Provide the [x, y] coordinate of the cell's center where the given text is located.  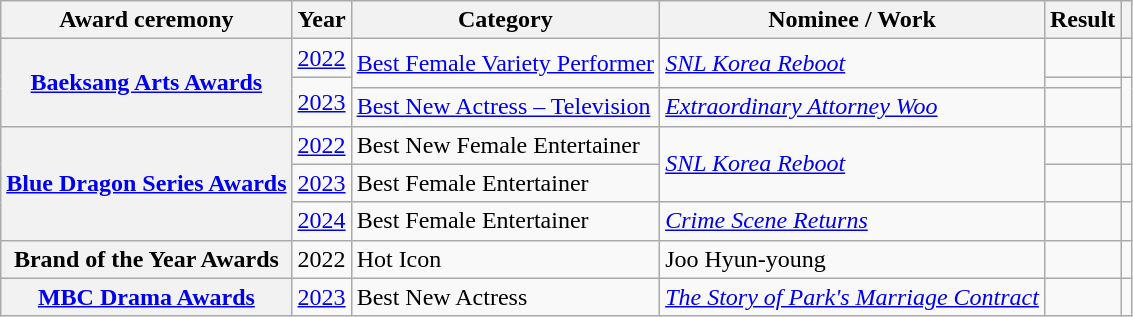
Best New Female Entertainer [506, 145]
Year [322, 20]
Best New Actress [506, 297]
Best Female Variety Performer [506, 64]
Hot Icon [506, 259]
Crime Scene Returns [852, 221]
Brand of the Year Awards [146, 259]
MBC Drama Awards [146, 297]
Extraordinary Attorney Woo [852, 107]
Joo Hyun-young [852, 259]
The Story of Park's Marriage Contract [852, 297]
Award ceremony [146, 20]
Nominee / Work [852, 20]
Best New Actress – Television [506, 107]
Result [1082, 20]
2024 [322, 221]
Category [506, 20]
Baeksang Arts Awards [146, 82]
Blue Dragon Series Awards [146, 183]
